Search for the cell housing the specified text and yield its (x, y) center coordinate. 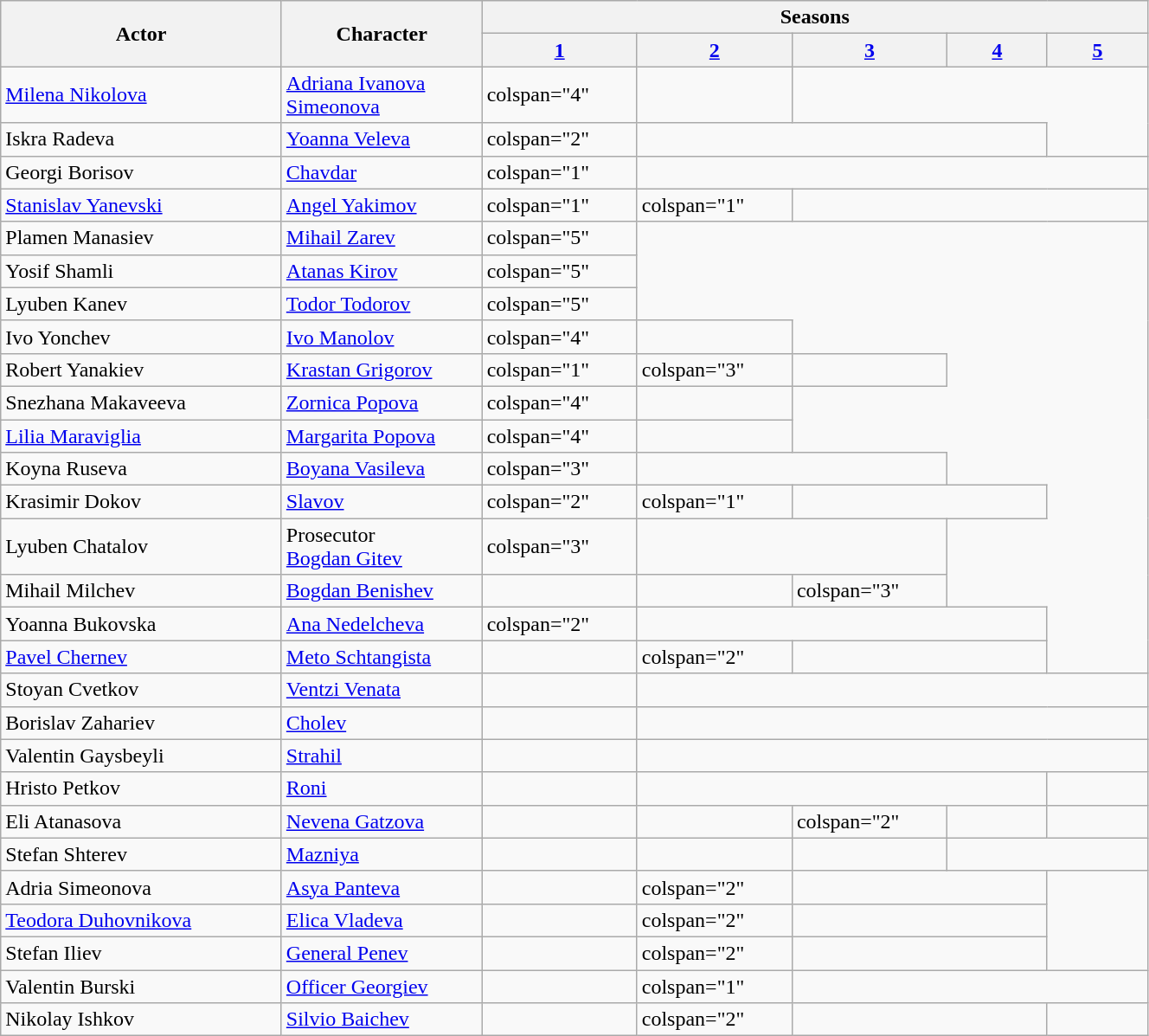
Milena Nikolova (142, 95)
Zornica Popova (382, 402)
Roni (382, 788)
Valentin Burski (142, 986)
Stanislav Yanevski (142, 205)
Meto Schtangista (382, 657)
Eli Atanasova (142, 821)
Pavel Chernev (142, 657)
Character (382, 34)
Bogdan Benishev (382, 591)
Georgi Borisov (142, 172)
Mihail Milchev (142, 591)
Iskra Radeva (142, 139)
Mihail Zarev (382, 238)
Yoanna Veleva (382, 139)
Valentin Gaysbeyli (142, 756)
Elica Vladeva (382, 920)
Nevena Gatzova (382, 821)
Nikolay Ishkov (142, 1020)
Angel Yakimov (382, 205)
Cholev (382, 723)
Ivo Yonchev (142, 337)
5 (1097, 50)
Snezhana Makaveeva (142, 402)
Margarita Popova (382, 435)
Krastan Grigorov (382, 370)
Silvio Baichev (382, 1020)
Krasimir Dokov (142, 502)
Actor (142, 34)
Lilia Maraviglia (142, 435)
Yoanna Bukovska (142, 624)
Stoyan Cvetkov (142, 690)
2 (715, 50)
3 (869, 50)
Lyuben Kanev (142, 304)
Adria Simeonova (142, 887)
Ivo Manolov (382, 337)
Koyna Ruseva (142, 469)
General Penev (382, 953)
Atanas Kirov (382, 271)
Robert Yanakiev (142, 370)
Slavov (382, 502)
Borislav Zahariev (142, 723)
Yosif Shamli (142, 271)
Stefan Shterev (142, 854)
Asya Panteva (382, 887)
Chavdar (382, 172)
Ventzi Venata (382, 690)
Boyana Vasileva (382, 469)
Lyuben Chatalov (142, 547)
Ana Nedelcheva (382, 624)
Plamen Manasiev (142, 238)
Hristo Petkov (142, 788)
Adriana Ivanova Simeonova (382, 95)
Teodora Duhovnikova (142, 920)
Todor Todorov (382, 304)
Stefan Iliev (142, 953)
Mazniya (382, 854)
4 (998, 50)
ProsecutorBogdan Gitev (382, 547)
Officer Georgiev (382, 986)
1 (559, 50)
Strahil (382, 756)
Seasons (815, 17)
